Return (x, y) of the center of cell containing provided text 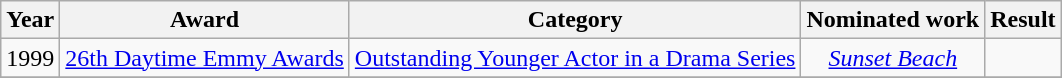
Outstanding Younger Actor in a Drama Series (575, 58)
Result (1023, 20)
Award (205, 20)
1999 (30, 58)
Year (30, 20)
Sunset Beach (893, 58)
Nominated work (893, 20)
26th Daytime Emmy Awards (205, 58)
Category (575, 20)
